For the text-containing cell, return its midpoint in [X, Y] coordinate format. 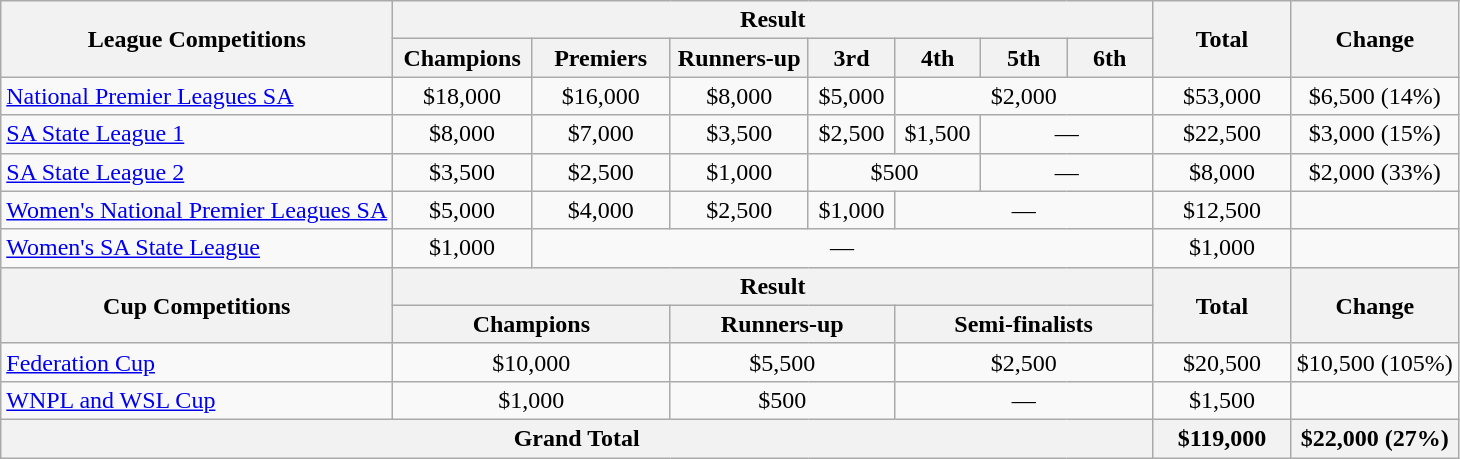
Semi-finalists [1024, 324]
$12,500 [1222, 210]
$2,000 [1024, 96]
National Premier Leagues SA [197, 96]
$22,000 (27%) [1374, 438]
Women's SA State League [197, 248]
$5,500 [782, 362]
$18,000 [462, 96]
$2,000 (33%) [1374, 172]
4th [938, 58]
$6,500 (14%) [1374, 96]
$10,000 [532, 362]
$4,000 [600, 210]
$22,500 [1222, 134]
6th [1110, 58]
3rd [851, 58]
$10,500 (105%) [1374, 362]
Women's National Premier Leagues SA [197, 210]
$53,000 [1222, 96]
$16,000 [600, 96]
SA State League 2 [197, 172]
$20,500 [1222, 362]
Premiers [600, 58]
Grand Total [577, 438]
Cup Competitions [197, 305]
Federation Cup [197, 362]
$7,000 [600, 134]
$3,000 (15%) [1374, 134]
5th [1024, 58]
SA State League 1 [197, 134]
$119,000 [1222, 438]
League Competitions [197, 39]
WNPL and WSL Cup [197, 400]
